Output the (X, Y) coordinate of the center of the cell containing the given text.  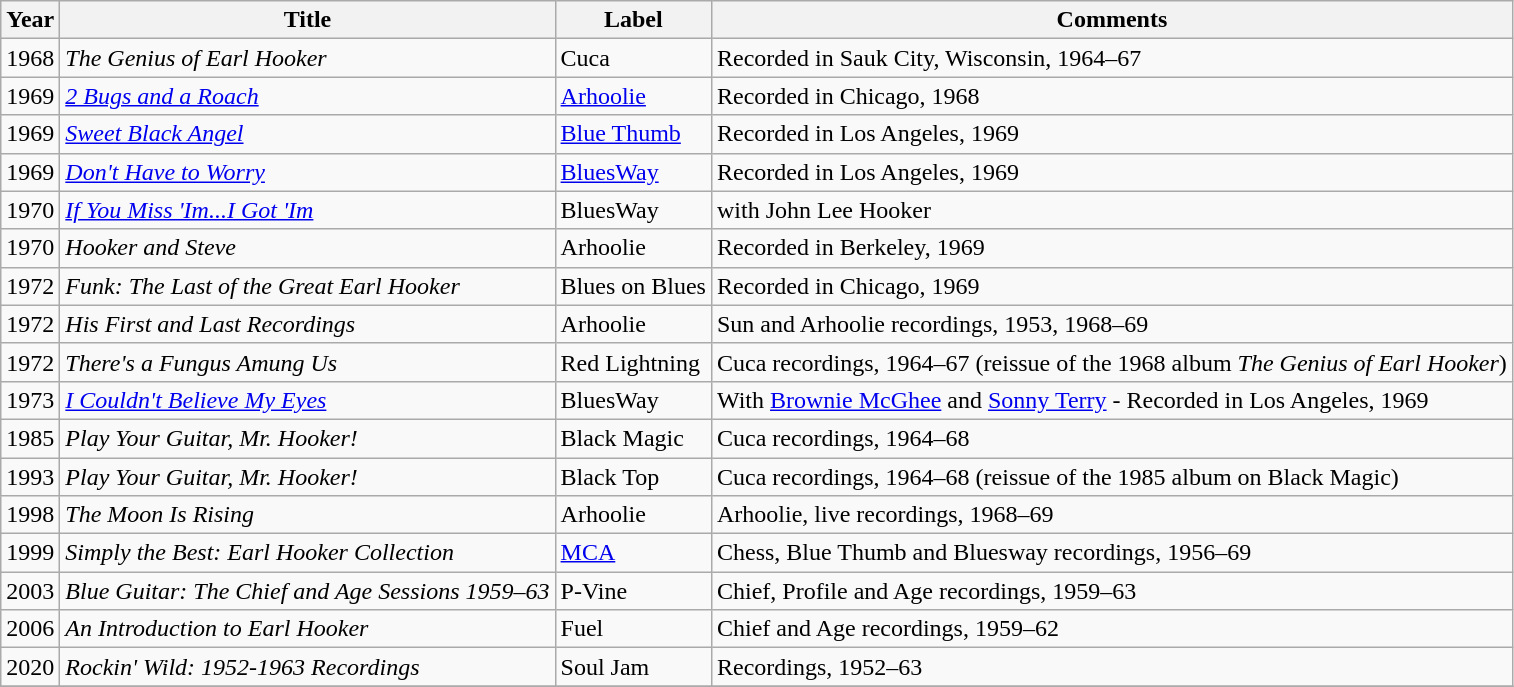
2 Bugs and a Roach (308, 96)
1985 (30, 438)
Black Top (633, 477)
Recorded in Chicago, 1968 (1112, 96)
MCA (633, 553)
P-Vine (633, 591)
The Moon Is Rising (308, 515)
Cuca (633, 58)
There's a Fungus Amung Us (308, 362)
If You Miss 'Im...I Got 'Im (308, 210)
Funk: The Last of the Great Earl Hooker (308, 286)
The Genius of Earl Hooker (308, 58)
Arhoolie, live recordings, 1968–69 (1112, 515)
1999 (30, 553)
1973 (30, 400)
Chess, Blue Thumb and Bluesway recordings, 1956–69 (1112, 553)
Blue Thumb (633, 134)
Recorded in Chicago, 1969 (1112, 286)
His First and Last Recordings (308, 324)
I Couldn't Believe My Eyes (308, 400)
Sweet Black Angel (308, 134)
Don't Have to Worry (308, 172)
2020 (30, 667)
Red Lightning (633, 362)
Cuca recordings, 1964–68 (reissue of the 1985 album on Black Magic) (1112, 477)
1998 (30, 515)
Title (308, 20)
Soul Jam (633, 667)
Cuca recordings, 1964–67 (reissue of the 1968 album The Genius of Earl Hooker) (1112, 362)
Year (30, 20)
Recorded in Berkeley, 1969 (1112, 248)
Rockin' Wild: 1952-1963 Recordings (308, 667)
Sun and Arhoolie recordings, 1953, 1968–69 (1112, 324)
1968 (30, 58)
2003 (30, 591)
2006 (30, 629)
Black Magic (633, 438)
Hooker and Steve (308, 248)
Cuca recordings, 1964–68 (1112, 438)
An Introduction to Earl Hooker (308, 629)
Recorded in Sauk City, Wisconsin, 1964–67 (1112, 58)
Label (633, 20)
Chief and Age recordings, 1959–62 (1112, 629)
with John Lee Hooker (1112, 210)
Comments (1112, 20)
Recordings, 1952–63 (1112, 667)
Blue Guitar: The Chief and Age Sessions 1959–63 (308, 591)
1993 (30, 477)
Blues on Blues (633, 286)
Chief, Profile and Age recordings, 1959–63 (1112, 591)
Simply the Best: Earl Hooker Collection (308, 553)
With Brownie McGhee and Sonny Terry - Recorded in Los Angeles, 1969 (1112, 400)
Fuel (633, 629)
